Locate the cell with the specified text and output its (X, Y) center coordinate. 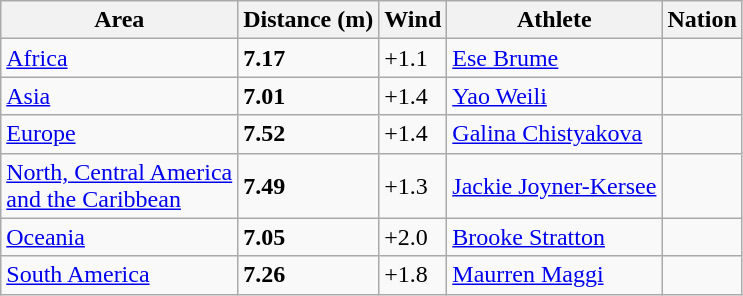
Wind (413, 20)
Galina Chistyakova (554, 134)
North, Central Americaand the Caribbean (120, 186)
Distance (m) (308, 20)
Maurren Maggi (554, 275)
Brooke Stratton (554, 237)
South America (120, 275)
Area (120, 20)
7.17 (308, 58)
+2.0 (413, 237)
7.01 (308, 96)
+1.1 (413, 58)
Asia (120, 96)
Europe (120, 134)
7.52 (308, 134)
Oceania (120, 237)
Jackie Joyner-Kersee (554, 186)
Yao Weili (554, 96)
Ese Brume (554, 58)
Athlete (554, 20)
Nation (702, 20)
Africa (120, 58)
7.26 (308, 275)
7.49 (308, 186)
+1.8 (413, 275)
7.05 (308, 237)
+1.3 (413, 186)
